Identify which cell holds the provided text, then report its [x, y] central coordinate. 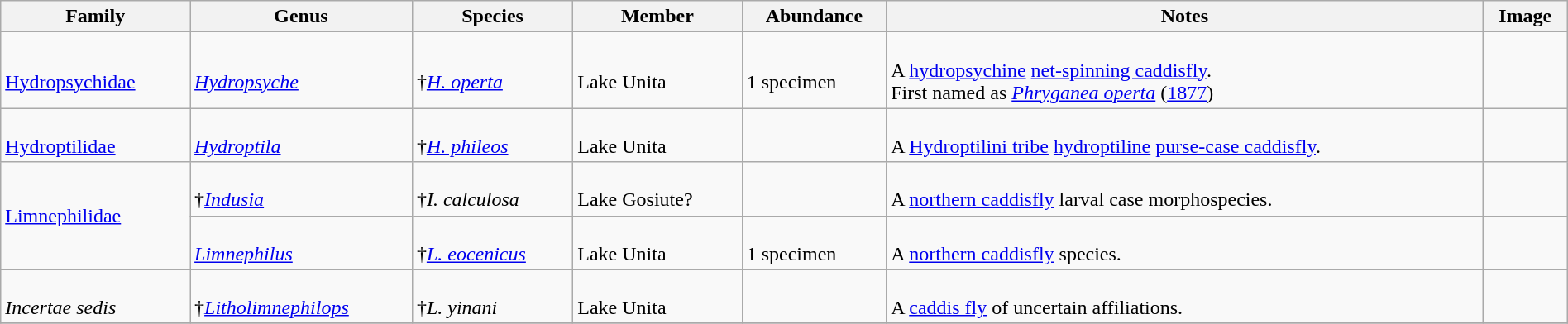
Member [657, 17]
Lake Gosiute? [657, 188]
†Litholimnephilops [301, 296]
Abundance [814, 17]
Incertae sedis [96, 296]
Genus [301, 17]
Limnephilidae [96, 216]
Hydropsyche [301, 70]
A caddis fly of uncertain affiliations. [1184, 296]
†H. phileos [492, 136]
Species [492, 17]
Family [96, 17]
Hydroptilidae [96, 136]
A northern caddisfly species. [1184, 243]
A northern caddisfly larval case morphospecies. [1184, 188]
Limnephilus [301, 243]
†I. calculosa [492, 188]
Hydroptila [301, 136]
†Indusia [301, 188]
†H. operta [492, 70]
†L. eocenicus [492, 243]
Notes [1184, 17]
A hydropsychine net-spinning caddisfly.First named as Phryganea operta (1877) [1184, 70]
Image [1525, 17]
†L. yinani [492, 296]
Hydropsychidae [96, 70]
A Hydroptilini tribe hydroptiline purse-case caddisfly. [1184, 136]
